Locate the cell with the specified text and output its [x, y] center coordinate. 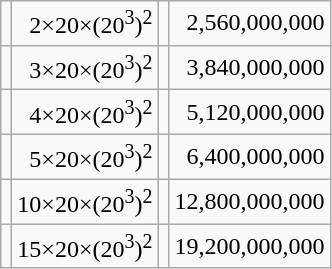
2×20×(203)2 [85, 24]
6,400,000,000 [250, 156]
12,800,000,000 [250, 202]
19,200,000,000 [250, 246]
5,120,000,000 [250, 112]
4×20×(203)2 [85, 112]
2,560,000,000 [250, 24]
5×20×(203)2 [85, 156]
3×20×(203)2 [85, 68]
15×20×(203)2 [85, 246]
10×20×(203)2 [85, 202]
3,840,000,000 [250, 68]
